For the text-containing cell, return its midpoint in [x, y] coordinate format. 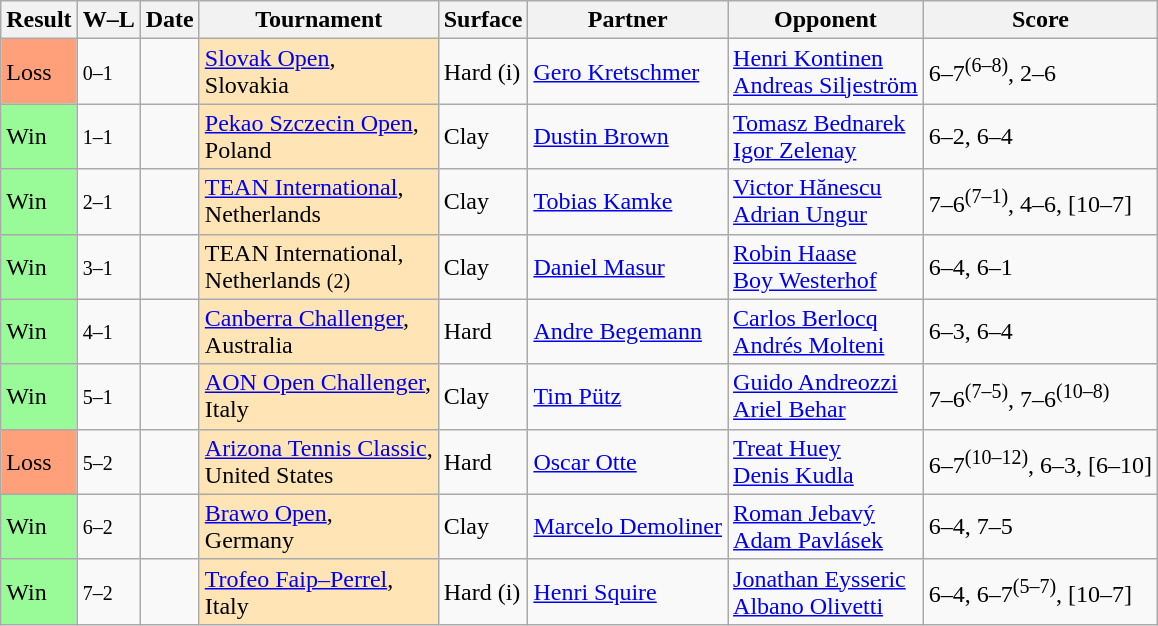
Tournament [318, 20]
6–4, 6–1 [1040, 266]
Treat Huey Denis Kudla [826, 462]
0–1 [108, 72]
6–7(6–8), 2–6 [1040, 72]
Henri Squire [628, 592]
Tomasz Bednarek Igor Zelenay [826, 136]
AON Open Challenger, Italy [318, 396]
TEAN International, Netherlands (2) [318, 266]
6–2, 6–4 [1040, 136]
Guido Andreozzi Ariel Behar [826, 396]
Carlos Berlocq Andrés Molteni [826, 332]
Jonathan Eysseric Albano Olivetti [826, 592]
Brawo Open, Germany [318, 526]
Victor Hănescu Adrian Ungur [826, 202]
6–3, 6–4 [1040, 332]
7–6(7–1), 4–6, [10–7] [1040, 202]
Trofeo Faip–Perrel, Italy [318, 592]
Robin Haase Boy Westerhof [826, 266]
Partner [628, 20]
Pekao Szczecin Open, Poland [318, 136]
Daniel Masur [628, 266]
2–1 [108, 202]
6–7(10–12), 6–3, [6–10] [1040, 462]
TEAN International, Netherlands [318, 202]
Score [1040, 20]
Surface [483, 20]
3–1 [108, 266]
W–L [108, 20]
7–6(7–5), 7–6(10–8) [1040, 396]
Slovak Open, Slovakia [318, 72]
Result [39, 20]
Oscar Otte [628, 462]
6–4, 7–5 [1040, 526]
Canberra Challenger, Australia [318, 332]
Henri Kontinen Andreas Siljeström [826, 72]
Marcelo Demoliner [628, 526]
Opponent [826, 20]
Arizona Tennis Classic, United States [318, 462]
Dustin Brown [628, 136]
Roman Jebavý Adam Pavlásek [826, 526]
1–1 [108, 136]
6–4, 6–7(5–7), [10–7] [1040, 592]
4–1 [108, 332]
7–2 [108, 592]
Date [170, 20]
Tim Pütz [628, 396]
6–2 [108, 526]
Tobias Kamke [628, 202]
5–1 [108, 396]
Gero Kretschmer [628, 72]
5–2 [108, 462]
Andre Begemann [628, 332]
